Extract the [X, Y] coordinate from the center of the cell holding the provided text.  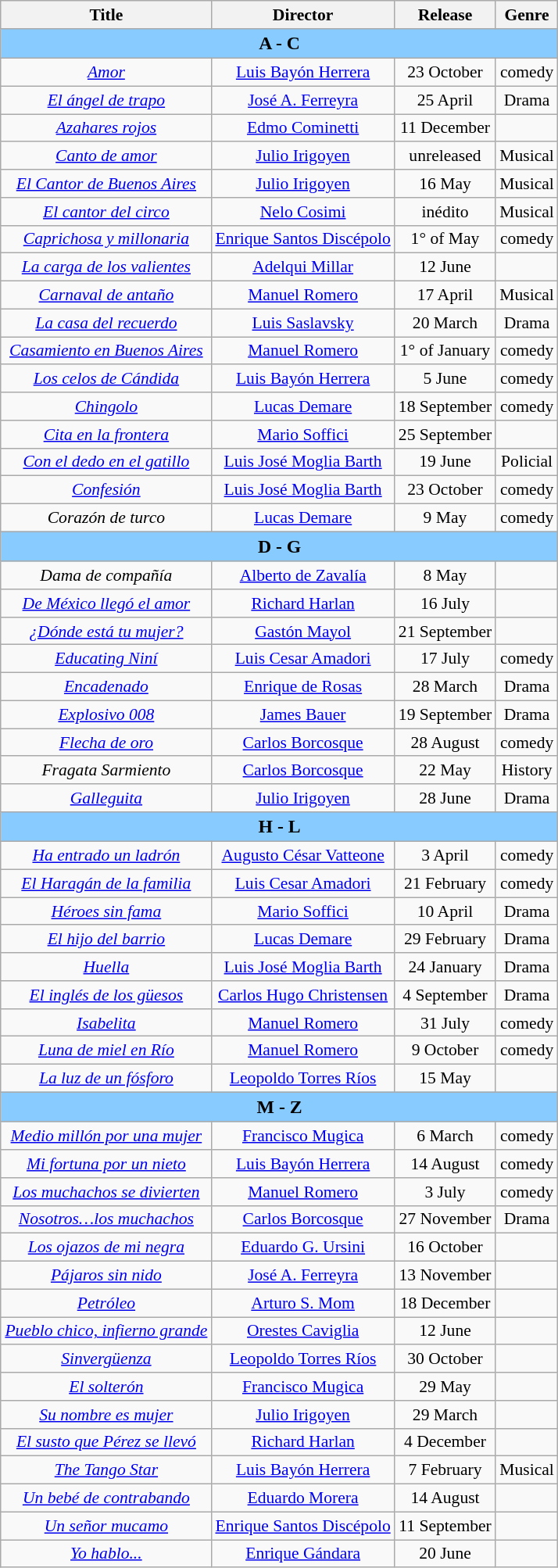
Nelo Cosimi [302, 212]
Luna de miel en Río [106, 1051]
H - L [280, 827]
Chingolo [106, 406]
inédito [445, 212]
Fragata Sarmiento [106, 771]
19 September [445, 714]
Director [302, 15]
El inglés de los güesos [106, 995]
Galleguita [106, 798]
Alberto de Zavalía [302, 575]
24 January [445, 967]
27 November [445, 1219]
21 February [445, 884]
Casamiento en Buenos Aires [106, 351]
Corazón de turco [106, 518]
Augusto César Vatteone [302, 856]
22 May [445, 771]
Enrique Gándara [302, 1554]
M - Z [280, 1108]
Amor [106, 73]
A - C [280, 44]
Petróleo [106, 1303]
29 March [445, 1415]
Orestes Caviglia [302, 1331]
Cita en la frontera [106, 435]
Arturo S. Mom [302, 1303]
Los muchachos se divierten [106, 1192]
8 May [445, 575]
El cantor del circo [106, 212]
El susto que Pérez se llevó [106, 1442]
El Cantor de Buenos Aires [106, 184]
Gastón Mayol [302, 632]
Con el dedo en el gatillo [106, 462]
Confesión [106, 490]
16 May [445, 184]
29 February [445, 940]
11 December [445, 128]
Dama de compañía [106, 575]
James Bauer [302, 714]
Adelqui Millar [302, 267]
28 March [445, 687]
Azahares rojos [106, 128]
¿Dónde está tu mujer? [106, 632]
Carlos Hugo Christensen [302, 995]
10 April [445, 911]
30 October [445, 1359]
La carga de los valientes [106, 267]
Sinvergüenza [106, 1359]
Explosivo 008 [106, 714]
La luz de un fósforo [106, 1079]
Ha entrado un ladrón [106, 856]
1° of May [445, 239]
31 July [445, 1023]
25 April [445, 100]
El Haragán de la familia [106, 884]
4 September [445, 995]
9 May [445, 518]
28 August [445, 743]
El ángel de trapo [106, 100]
Encadenado [106, 687]
Policial [527, 462]
Genre [527, 15]
15 May [445, 1079]
Release [445, 15]
Edmo Cominetti [302, 128]
18 December [445, 1303]
Un bebé de contrabando [106, 1498]
21 September [445, 632]
El solterón [106, 1387]
Caprichosa y millonaria [106, 239]
7 February [445, 1470]
Pájaros sin nido [106, 1276]
De México llegó el amor [106, 603]
9 October [445, 1051]
18 September [445, 406]
20 June [445, 1554]
Los celos de Cándida [106, 379]
Flecha de oro [106, 743]
20 March [445, 323]
Yo hablo... [106, 1554]
16 October [445, 1248]
29 May [445, 1387]
Huella [106, 967]
Canto de amor [106, 156]
6 March [445, 1137]
Luis Saslavsky [302, 323]
3 July [445, 1192]
Enrique de Rosas [302, 687]
Nosotros…los muchachos [106, 1219]
16 July [445, 603]
17 April [445, 295]
Educating Niní [106, 659]
Un señor mucamo [106, 1526]
25 September [445, 435]
Héroes sin fama [106, 911]
19 June [445, 462]
Mi fortuna por un nieto [106, 1164]
D - G [280, 546]
Isabelita [106, 1023]
Eduardo Morera [302, 1498]
3 April [445, 856]
La casa del recuerdo [106, 323]
The Tango Star [106, 1470]
Su nombre es mujer [106, 1415]
Carnaval de antaño [106, 295]
Medio millón por una mujer [106, 1137]
4 December [445, 1442]
History [527, 771]
Los ojazos de mi negra [106, 1248]
Pueblo chico, infierno grande [106, 1331]
El hijo del barrio [106, 940]
Title [106, 15]
11 September [445, 1526]
5 June [445, 379]
1° of January [445, 351]
28 June [445, 798]
13 November [445, 1276]
Eduardo G. Ursini [302, 1248]
17 July [445, 659]
unreleased [445, 156]
